Determine the (X, Y) coordinate at the center of the cell enclosing the given text.  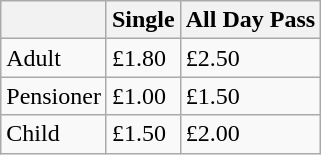
All Day Pass (250, 20)
£2.50 (250, 58)
£1.00 (143, 96)
Pensioner (54, 96)
£2.00 (250, 134)
Adult (54, 58)
Child (54, 134)
£1.80 (143, 58)
Single (143, 20)
